Return the (X, Y) coordinate for the center point of the cell that contains the specified text.  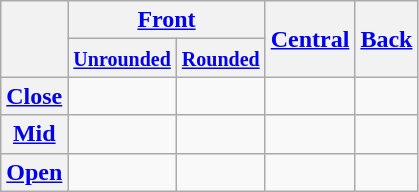
Back (386, 39)
Mid (34, 134)
Unrounded (122, 58)
Front (166, 20)
Central (310, 39)
Open (34, 172)
Rounded (220, 58)
Close (34, 96)
